Detect which cell encompasses the target text, then output its (x, y) center coordinate. 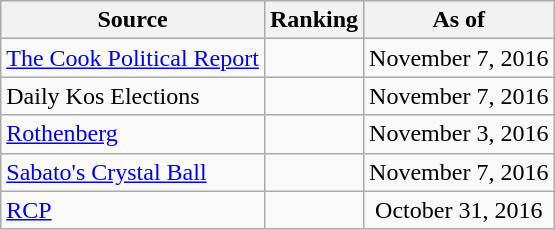
October 31, 2016 (459, 210)
Sabato's Crystal Ball (133, 172)
As of (459, 20)
RCP (133, 210)
Daily Kos Elections (133, 96)
Source (133, 20)
Rothenberg (133, 134)
Ranking (314, 20)
November 3, 2016 (459, 134)
The Cook Political Report (133, 58)
